Detect which cell encompasses the target text, then output its [X, Y] center coordinate. 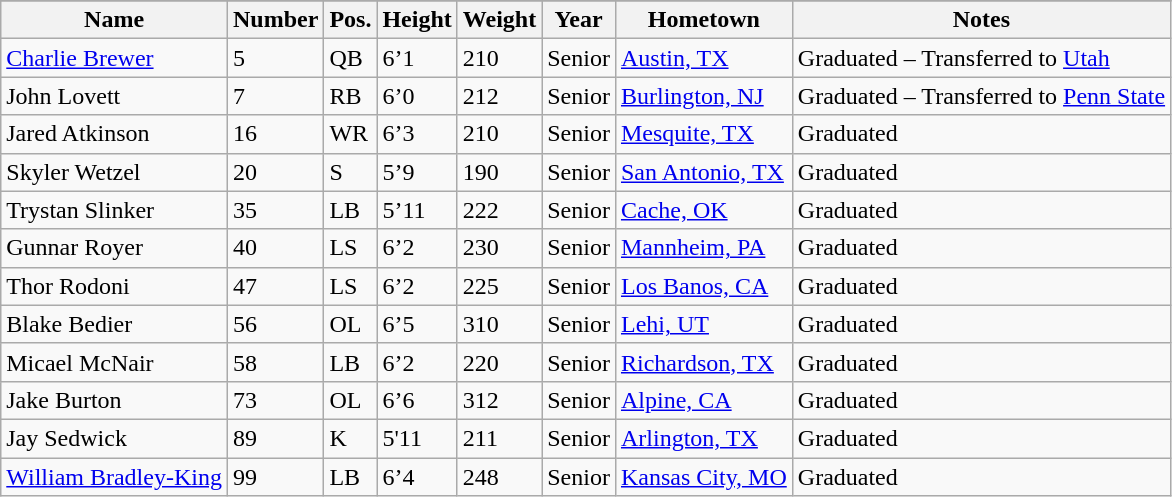
220 [499, 362]
222 [499, 210]
Lehi, UT [704, 324]
230 [499, 248]
6’5 [417, 324]
248 [499, 477]
20 [275, 172]
Thor Rodoni [114, 286]
QB [350, 58]
Los Banos, CA [704, 286]
Cache, OK [704, 210]
Jay Sedwick [114, 438]
Burlington, NJ [704, 96]
S [350, 172]
K [350, 438]
Gunnar Royer [114, 248]
Notes [981, 20]
6’0 [417, 96]
Weight [499, 20]
Charlie Brewer [114, 58]
212 [499, 96]
5 [275, 58]
Arlington, TX [704, 438]
WR [350, 134]
Jared Atkinson [114, 134]
Pos. [350, 20]
Year [579, 20]
Micael McNair [114, 362]
Alpine, CA [704, 400]
Mesquite, TX [704, 134]
Name [114, 20]
Hometown [704, 20]
6’4 [417, 477]
6’6 [417, 400]
Height [417, 20]
16 [275, 134]
Austin, TX [704, 58]
Kansas City, MO [704, 477]
Blake Bedier [114, 324]
Trystan Slinker [114, 210]
Richardson, TX [704, 362]
7 [275, 96]
225 [499, 286]
56 [275, 324]
Number [275, 20]
RB [350, 96]
211 [499, 438]
Graduated – Transferred to Utah [981, 58]
310 [499, 324]
5’9 [417, 172]
190 [499, 172]
Skyler Wetzel [114, 172]
47 [275, 286]
89 [275, 438]
35 [275, 210]
6’3 [417, 134]
58 [275, 362]
Graduated – Transferred to Penn State [981, 96]
Mannheim, PA [704, 248]
John Lovett [114, 96]
40 [275, 248]
99 [275, 477]
Jake Burton [114, 400]
5’11 [417, 210]
73 [275, 400]
William Bradley-King [114, 477]
San Antonio, TX [704, 172]
6’1 [417, 58]
5'11 [417, 438]
312 [499, 400]
